Find where the given text appears and provide that cell's center as (x, y) coordinate. 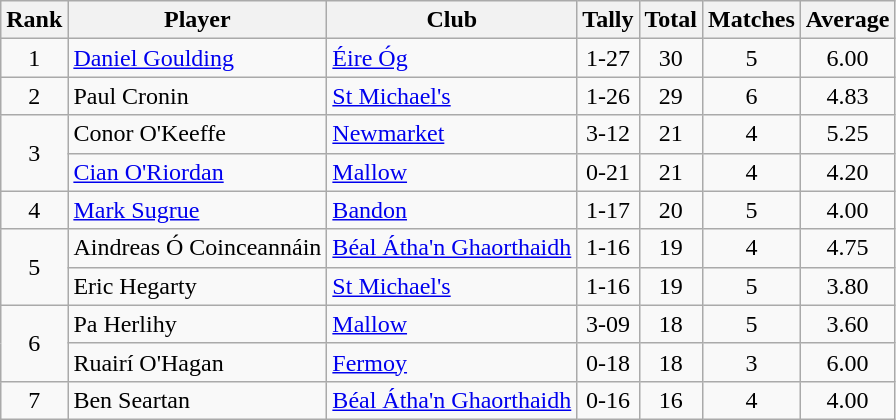
2 (34, 96)
Newmarket (452, 134)
1-26 (608, 96)
Paul Cronin (198, 96)
Ruairí O'Hagan (198, 362)
Tally (608, 20)
Fermoy (452, 362)
Aindreas Ó Coinceannáin (198, 248)
Mark Sugrue (198, 210)
Conor O'Keeffe (198, 134)
Bandon (452, 210)
Cian O'Riordan (198, 172)
30 (671, 58)
3.60 (848, 324)
1-17 (608, 210)
20 (671, 210)
Player (198, 20)
Total (671, 20)
1 (34, 58)
Pa Herlihy (198, 324)
Average (848, 20)
5.25 (848, 134)
4.75 (848, 248)
Rank (34, 20)
3.80 (848, 286)
Eric Hegarty (198, 286)
Daniel Goulding (198, 58)
3-09 (608, 324)
4.20 (848, 172)
Éire Óg (452, 58)
0-21 (608, 172)
Club (452, 20)
29 (671, 96)
7 (34, 400)
0-18 (608, 362)
0-16 (608, 400)
1-27 (608, 58)
4.83 (848, 96)
16 (671, 400)
Matches (752, 20)
3-12 (608, 134)
Ben Seartan (198, 400)
